Search for the cell housing the specified text and yield its (X, Y) center coordinate. 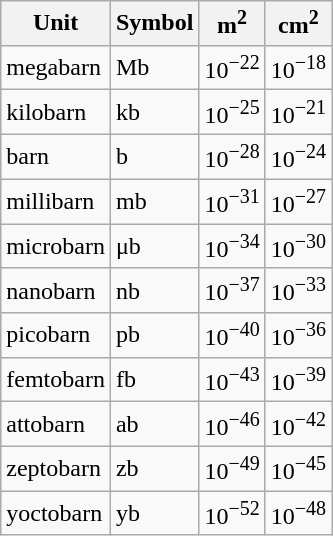
zb (154, 468)
megabarn (56, 68)
Symbol (154, 24)
fb (154, 380)
10−31 (232, 202)
nanobarn (56, 290)
pb (154, 336)
ab (154, 424)
yoctobarn (56, 514)
b (154, 156)
10−49 (232, 468)
10−24 (298, 156)
10−45 (298, 468)
10−40 (232, 336)
μb (154, 246)
kilobarn (56, 112)
10−43 (232, 380)
barn (56, 156)
Unit (56, 24)
millibarn (56, 202)
m2 (232, 24)
picobarn (56, 336)
attobarn (56, 424)
10−21 (298, 112)
10−52 (232, 514)
10−30 (298, 246)
10−36 (298, 336)
yb (154, 514)
mb (154, 202)
nb (154, 290)
10−22 (232, 68)
10−42 (298, 424)
10−18 (298, 68)
10−37 (232, 290)
10−48 (298, 514)
cm2 (298, 24)
10−46 (232, 424)
10−34 (232, 246)
10−27 (298, 202)
10−33 (298, 290)
kb (154, 112)
zeptobarn (56, 468)
femtobarn (56, 380)
Mb (154, 68)
10−28 (232, 156)
10−25 (232, 112)
microbarn (56, 246)
10−39 (298, 380)
